Output the [x, y] coordinate of the center of the cell containing the given text.  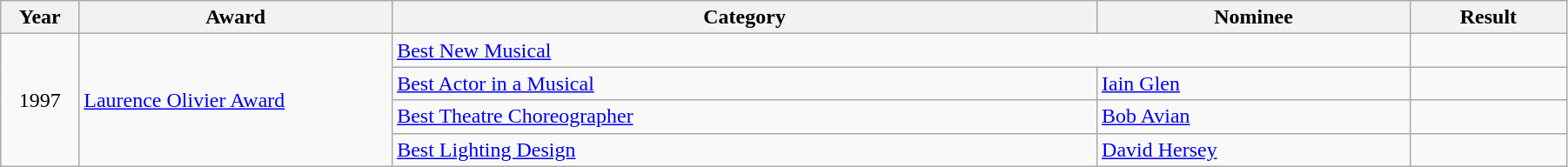
Best Theatre Choreographer [745, 117]
Category [745, 17]
Laurence Olivier Award [236, 100]
Best New Musical [901, 50]
Bob Avian [1254, 117]
Nominee [1254, 17]
Best Actor in a Musical [745, 83]
David Hersey [1254, 150]
Year [40, 17]
1997 [40, 100]
Iain Glen [1254, 83]
Award [236, 17]
Best Lighting Design [745, 150]
Result [1488, 17]
